Return the [X, Y] coordinate for the center point of the cell that contains the specified text.  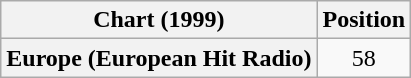
Europe (European Hit Radio) [159, 58]
Position [364, 20]
Chart (1999) [159, 20]
58 [364, 58]
